Find where the given text appears and provide that cell's center as [X, Y] coordinate. 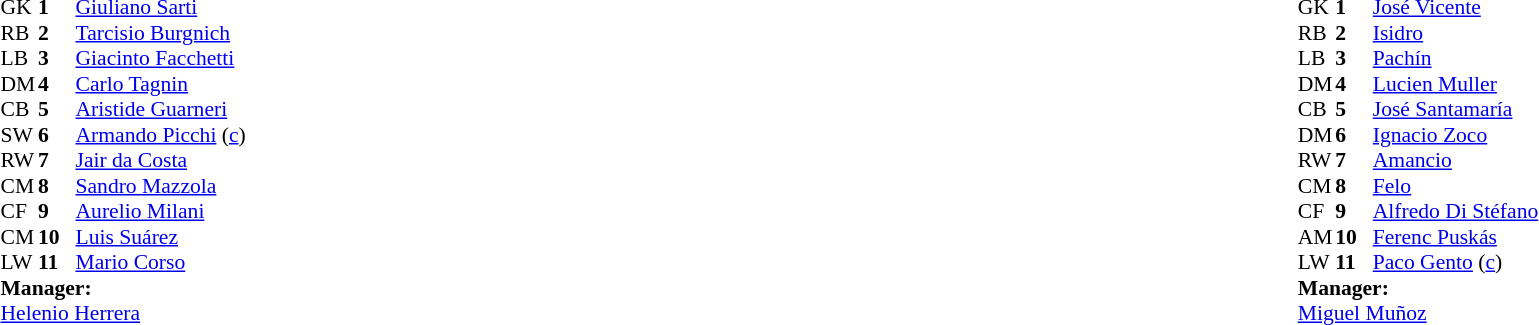
Mario Corso [161, 263]
Armando Picchi (c) [161, 135]
Lucien Muller [1456, 84]
Felo [1456, 186]
Luis Suárez [161, 237]
Tarcisio Burgnich [161, 33]
AM [1317, 237]
Jair da Costa [161, 161]
Pachín [1456, 59]
Ignacio Zoco [1456, 135]
Giacinto Facchetti [161, 59]
Carlo Tagnin [161, 84]
Aristide Guarneri [161, 109]
Aurelio Milani [161, 211]
SW [19, 135]
Paco Gento (c) [1456, 263]
Ferenc Puskás [1456, 237]
Isidro [1456, 33]
José Santamaría [1456, 109]
Sandro Mazzola [161, 186]
Amancio [1456, 161]
Alfredo Di Stéfano [1456, 211]
